Output the (x, y) coordinate of the center of the cell containing the given text.  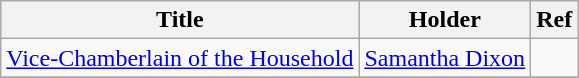
Holder (445, 20)
Ref (554, 20)
Samantha Dixon (445, 58)
Title (180, 20)
Vice-Chamberlain of the Household (180, 58)
